Detect which cell encompasses the target text, then output its (X, Y) center coordinate. 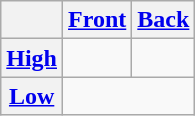
Low (32, 96)
Front (98, 20)
Back (164, 20)
High (32, 58)
